Find where the given text appears and provide that cell's center as (X, Y) coordinate. 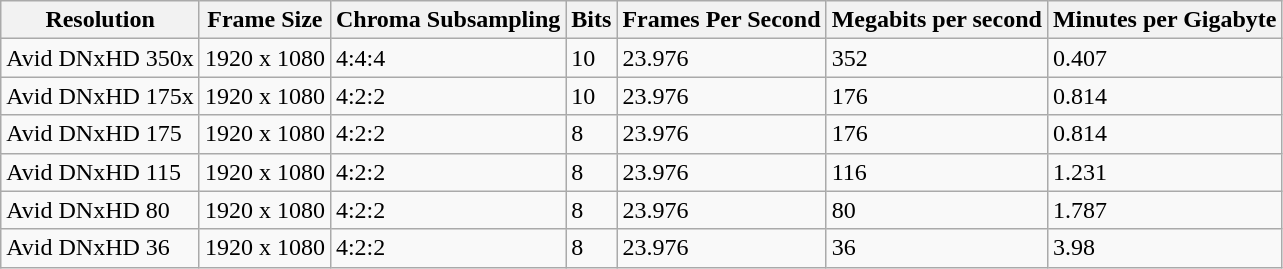
Avid DNxHD 350x (100, 58)
1.787 (1164, 210)
Avid DNxHD 175x (100, 96)
Avid DNxHD 175 (100, 134)
Avid DNxHD 80 (100, 210)
1.231 (1164, 172)
Minutes per Gigabyte (1164, 20)
116 (936, 172)
36 (936, 248)
80 (936, 210)
Avid DNxHD 36 (100, 248)
Bits (592, 20)
Frame Size (264, 20)
Resolution (100, 20)
Frames Per Second (722, 20)
Megabits per second (936, 20)
352 (936, 58)
0.407 (1164, 58)
4:4:4 (448, 58)
Chroma Subsampling (448, 20)
3.98 (1164, 248)
Avid DNxHD 115 (100, 172)
